Return (x, y) of the center of cell containing provided text 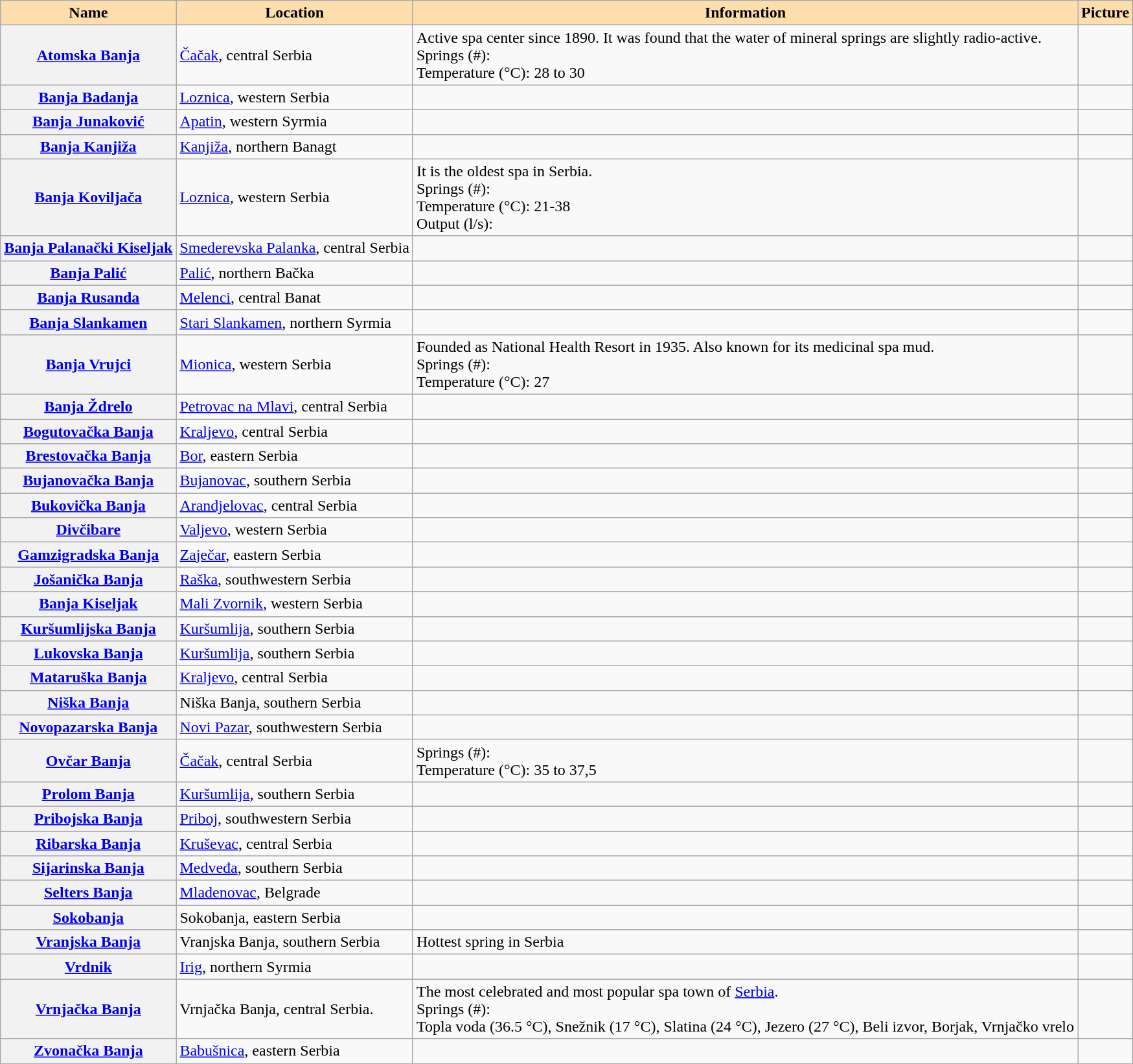
Picture (1105, 13)
Niška Banja (88, 702)
Kanjiža, northern Banagt (295, 146)
Melenci, central Banat (295, 297)
Ribarska Banja (88, 843)
Pribojska Banja (88, 818)
Banja Junaković (88, 122)
Banja Ždrelo (88, 406)
Vrdnik (88, 967)
Vrnjačka Banja (88, 1009)
Banja Rusanda (88, 297)
Smederevska Palanka, central Serbia (295, 248)
Bukovička Banja (88, 505)
Active spa center since 1890. It was found that the water of mineral springs are slightly radio-active. Springs (#):Temperature (°C): 28 to 30 (745, 55)
Novopazarska Banja (88, 727)
Valjevo, western Serbia (295, 530)
Springs (#):Temperature (°C): 35 to 37,5 (745, 761)
Irig, northern Syrmia (295, 967)
Palić, northern Bačka (295, 273)
Selters Banja (88, 893)
Sijarinska Banja (88, 868)
Name (88, 13)
Mionica, western Serbia (295, 364)
Mataruška Banja (88, 678)
Arandjelovac, central Serbia (295, 505)
Location (295, 13)
Mladenovac, Belgrade (295, 893)
Divčibare (88, 530)
Vranjska Banja (88, 942)
Founded as National Health Resort in 1935. Also known for its medicinal spa mud. Springs (#):Temperature (°C): 27 (745, 364)
Vranjska Banja, southern Serbia (295, 942)
Banja Kiseljak (88, 604)
Zaječar, eastern Serbia (295, 555)
Apatin, western Syrmia (295, 122)
Banja Palić (88, 273)
Banja Vrujci (88, 364)
Stari Slankamen, northern Syrmia (295, 322)
Bujanovačka Banja (88, 481)
Bogutovačka Banja (88, 431)
Banja Kanjiža (88, 146)
Bor, eastern Serbia (295, 456)
Hottest spring in Serbia (745, 942)
Kuršumlijska Banja (88, 629)
Zvonačka Banja (88, 1051)
Novi Pazar, southwestern Serbia (295, 727)
Brestovačka Banja (88, 456)
Information (745, 13)
Prolom Banja (88, 794)
Bujanovac, southern Serbia (295, 481)
Banja Badanja (88, 97)
Vrnjačka Banja, central Serbia. (295, 1009)
Lukovska Banja (88, 653)
Petrovac na Mlavi, central Serbia (295, 406)
Medveđa, southern Serbia (295, 868)
Gamzigradska Banja (88, 555)
Banja Slankamen (88, 322)
Raška, southwestern Serbia (295, 579)
It is the oldest spa in Serbia. Springs (#):Temperature (°C): 21-38Output (l/s): (745, 197)
Banja Koviljača (88, 197)
Sokobanja (88, 918)
Atomska Banja (88, 55)
Banja Palanački Kiseljak (88, 248)
Sokobanja, eastern Serbia (295, 918)
Jošanička Banja (88, 579)
Kruševac, central Serbia (295, 843)
Babušnica, eastern Serbia (295, 1051)
Priboj, southwestern Serbia (295, 818)
Ovčar Banja (88, 761)
Niška Banja, southern Serbia (295, 702)
Mali Zvornik, western Serbia (295, 604)
